For the text-containing cell, return its midpoint in [x, y] coordinate format. 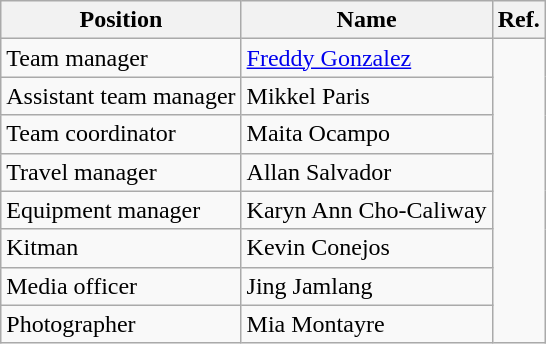
Travel manager [121, 172]
Allan Salvador [366, 172]
Mikkel Paris [366, 96]
Team coordinator [121, 134]
Jing Jamlang [366, 286]
Freddy Gonzalez [366, 58]
Kevin Conejos [366, 248]
Kitman [121, 248]
Name [366, 20]
Media officer [121, 286]
Equipment manager [121, 210]
Team manager [121, 58]
Assistant team manager [121, 96]
Ref. [518, 20]
Mia Montayre [366, 324]
Maita Ocampo [366, 134]
Photographer [121, 324]
Position [121, 20]
Karyn Ann Cho-Caliway [366, 210]
